From the cell containing the given text, extract its center point as [x, y] coordinate. 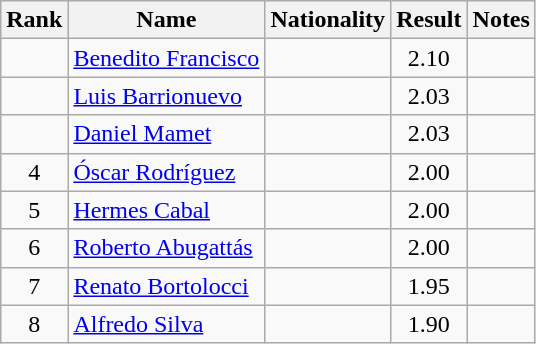
Óscar Rodríguez [166, 172]
Result [429, 20]
Notes [501, 20]
Hermes Cabal [166, 210]
Alfredo Silva [166, 324]
Rank [34, 20]
Name [166, 20]
Luis Barrionuevo [166, 96]
Renato Bortolocci [166, 286]
Roberto Abugattás [166, 248]
Benedito Francisco [166, 58]
2.10 [429, 58]
6 [34, 248]
Daniel Mamet [166, 134]
4 [34, 172]
Nationality [328, 20]
1.90 [429, 324]
1.95 [429, 286]
7 [34, 286]
5 [34, 210]
8 [34, 324]
